Pinpoint the cell where the given text exists, returning its (x, y) midpoint coordinate. 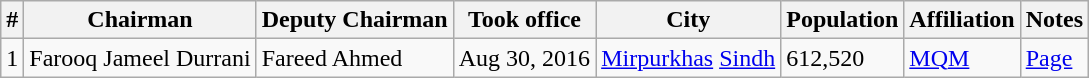
1 (12, 58)
Aug 30, 2016 (524, 58)
Population (842, 20)
Notes (1054, 20)
Took office (524, 20)
Chairman (140, 20)
# (12, 20)
Page (1054, 58)
Fareed Ahmed (354, 58)
MQM (962, 58)
612,520 (842, 58)
Farooq Jameel Durrani (140, 58)
Deputy Chairman (354, 20)
Affiliation (962, 20)
Mirpurkhas Sindh (688, 58)
City (688, 20)
